Locate the cell with the specified text and output its [X, Y] center coordinate. 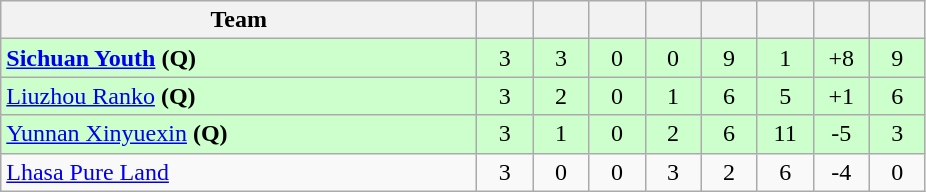
Lhasa Pure Land [239, 172]
-4 [841, 172]
5 [785, 96]
+8 [841, 58]
11 [785, 134]
Liuzhou Ranko (Q) [239, 96]
+1 [841, 96]
Sichuan Youth (Q) [239, 58]
Yunnan Xinyuexin (Q) [239, 134]
Team [239, 20]
-5 [841, 134]
